Scan for the cell matching the given text and deliver its [X, Y] coordinate at center. 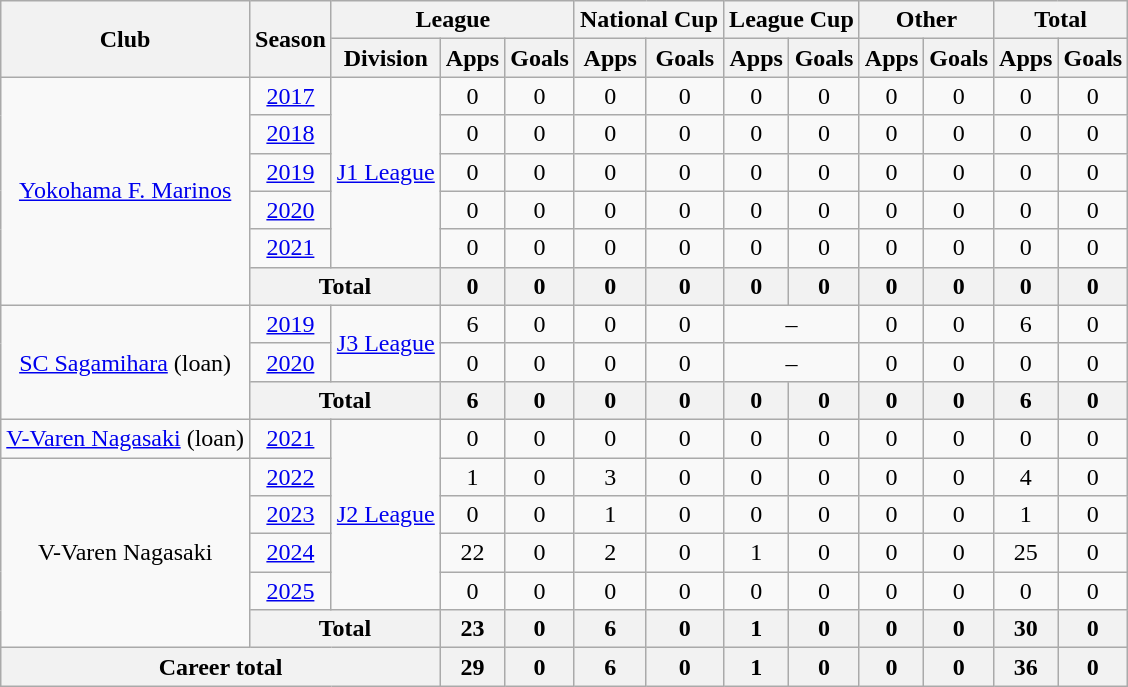
J2 League [386, 514]
36 [1026, 667]
22 [472, 553]
3 [610, 477]
National Cup [648, 20]
2023 [291, 515]
4 [1026, 477]
2025 [291, 591]
V-Varen Nagasaki (loan) [126, 438]
29 [472, 667]
League Cup [792, 20]
30 [1026, 629]
V-Varen Nagasaki [126, 553]
Other [926, 20]
2017 [291, 96]
2024 [291, 553]
2 [610, 553]
Division [386, 58]
23 [472, 629]
SC Sagamihara (loan) [126, 362]
25 [1026, 553]
2022 [291, 477]
Career total [221, 667]
Season [291, 39]
2018 [291, 134]
Yokohama F. Marinos [126, 191]
J3 League [386, 343]
Club [126, 39]
League [452, 20]
J1 League [386, 172]
